Determine the [x, y] coordinate at the center of the cell enclosing the given text.  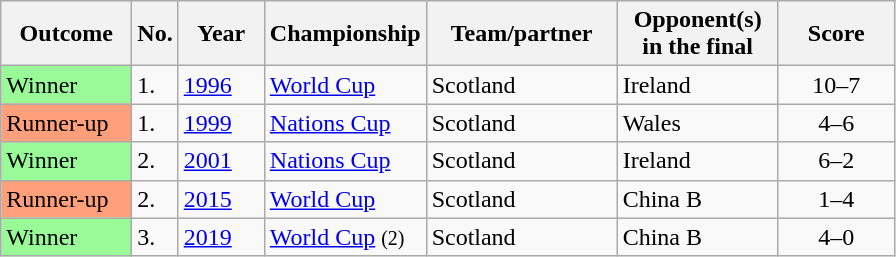
3. [155, 237]
2015 [221, 199]
World Cup (2) [345, 237]
2019 [221, 237]
1999 [221, 123]
Score [836, 34]
2001 [221, 161]
Championship [345, 34]
Outcome [66, 34]
4–0 [836, 237]
6–2 [836, 161]
No. [155, 34]
Year [221, 34]
Opponent(s) in the final [698, 34]
4–6 [836, 123]
10–7 [836, 85]
Wales [698, 123]
1996 [221, 85]
1–4 [836, 199]
Team/partner [522, 34]
